For the text-containing cell, return its midpoint in (X, Y) coordinate format. 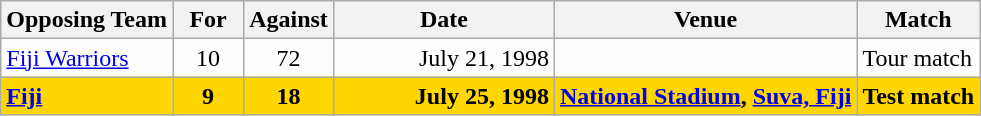
Fiji (87, 96)
Test match (918, 96)
72 (289, 58)
Fiji Warriors (87, 58)
Match (918, 20)
Tour match (918, 58)
18 (289, 96)
9 (208, 96)
For (208, 20)
Opposing Team (87, 20)
July 25, 1998 (444, 96)
Against (289, 20)
July 21, 1998 (444, 58)
Date (444, 20)
Venue (705, 20)
10 (208, 58)
National Stadium, Suva, Fiji (705, 96)
